From the cell containing the given text, extract its center point as [X, Y] coordinate. 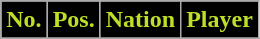
Player [220, 20]
Nation [140, 20]
No. [24, 20]
Pos. [74, 20]
